Capture the cell that displays the provided text and extract its (X, Y) central coordinate. 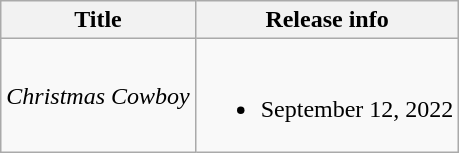
September 12, 2022 (327, 96)
Christmas Cowboy (98, 96)
Title (98, 20)
Release info (327, 20)
